Determine the [x, y] coordinate at the center of the cell enclosing the given text.  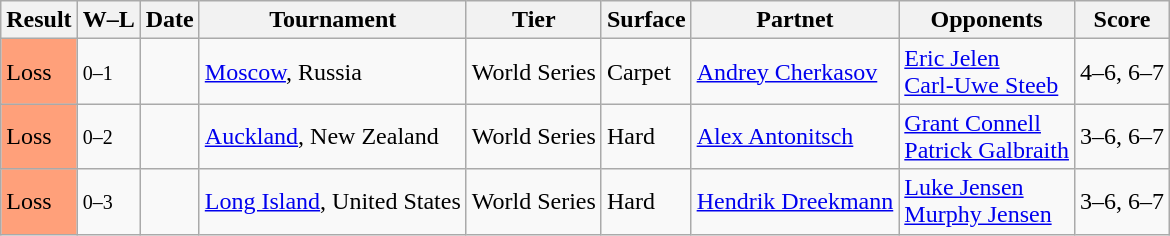
Moscow, Russia [332, 72]
Carpet [646, 72]
Luke Jensen Murphy Jensen [987, 202]
4–6, 6–7 [1122, 72]
Eric Jelen Carl-Uwe Steeb [987, 72]
0–1 [108, 72]
Alex Antonitsch [795, 136]
Surface [646, 20]
Tier [534, 20]
W–L [108, 20]
0–2 [108, 136]
Opponents [987, 20]
Andrey Cherkasov [795, 72]
Long Island, United States [332, 202]
Partnet [795, 20]
Score [1122, 20]
Date [170, 20]
Result [39, 20]
Tournament [332, 20]
0–3 [108, 202]
Grant Connell Patrick Galbraith [987, 136]
Auckland, New Zealand [332, 136]
Hendrik Dreekmann [795, 202]
